Locate the cell with the specified text and output its [x, y] center coordinate. 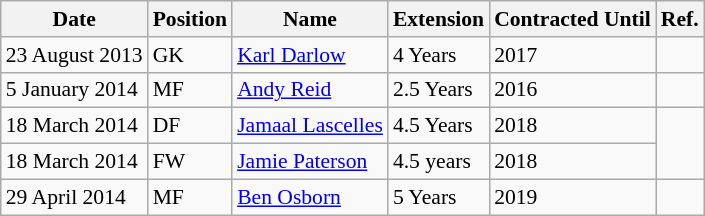
2.5 Years [438, 90]
2019 [572, 197]
GK [190, 55]
FW [190, 162]
2017 [572, 55]
5 January 2014 [74, 90]
Date [74, 19]
Name [310, 19]
DF [190, 126]
Position [190, 19]
29 April 2014 [74, 197]
Extension [438, 19]
Jamaal Lascelles [310, 126]
Contracted Until [572, 19]
2016 [572, 90]
Andy Reid [310, 90]
Jamie Paterson [310, 162]
4 Years [438, 55]
23 August 2013 [74, 55]
4.5 Years [438, 126]
5 Years [438, 197]
Karl Darlow [310, 55]
Ben Osborn [310, 197]
4.5 years [438, 162]
Ref. [680, 19]
